Find where the given text appears and provide that cell's center as (X, Y) coordinate. 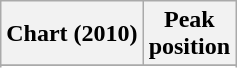
Peakposition (189, 34)
Chart (2010) (72, 34)
